Return the (X, Y) coordinate for the center point of the cell that contains the specified text.  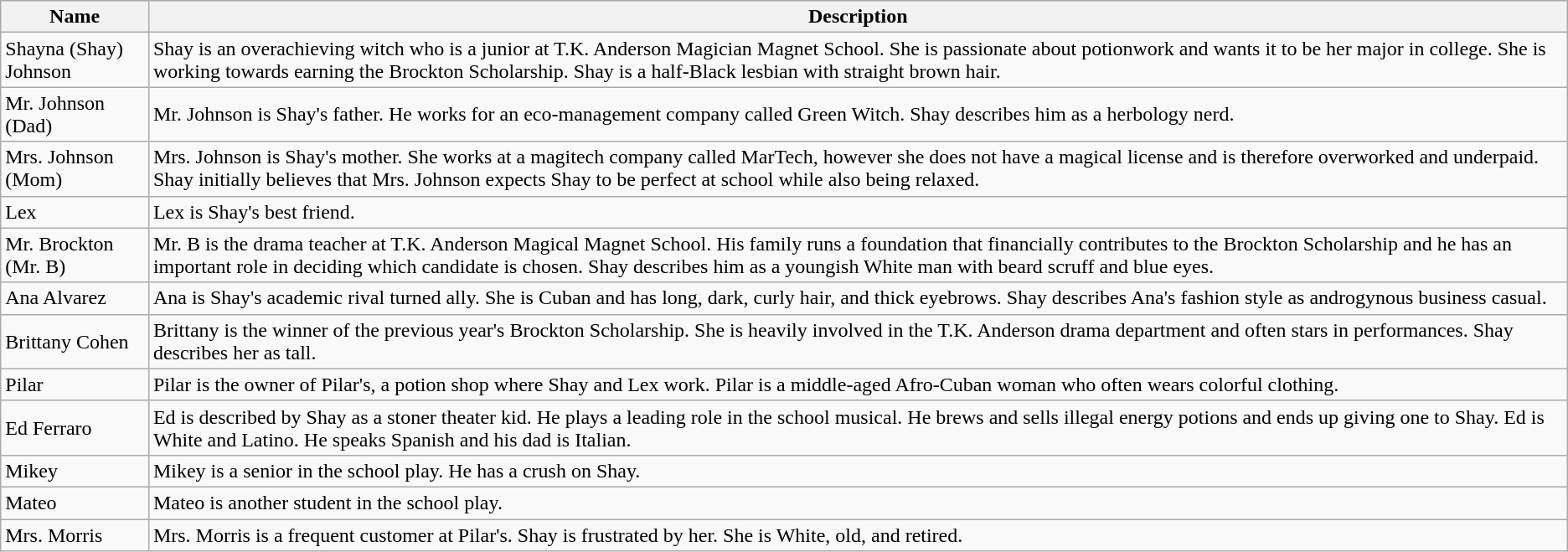
Ana Alvarez (75, 298)
Mr. Brockton (Mr. B) (75, 255)
Ed Ferraro (75, 427)
Mrs. Morris (75, 535)
Shayna (Shay) Johnson (75, 60)
Mateo (75, 503)
Lex (75, 212)
Description (858, 17)
Mikey (75, 471)
Lex is Shay's best friend. (858, 212)
Mrs. Johnson (Mom) (75, 169)
Name (75, 17)
Mr. Johnson (Dad) (75, 114)
Pilar (75, 384)
Brittany Cohen (75, 342)
Pilar is the owner of Pilar's, a potion shop where Shay and Lex work. Pilar is a middle-aged Afro-Cuban woman who often wears colorful clothing. (858, 384)
Mateo is another student in the school play. (858, 503)
Mr. Johnson is Shay's father. He works for an eco-management company called Green Witch. Shay describes him as a herbology nerd. (858, 114)
Mrs. Morris is a frequent customer at Pilar's. Shay is frustrated by her. She is White, old, and retired. (858, 535)
Mikey is a senior in the school play. He has a crush on Shay. (858, 471)
